Return the [X, Y] coordinate for the center point of the cell that contains the specified text.  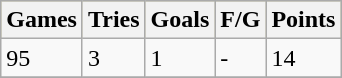
Goals [180, 20]
14 [304, 58]
Tries [114, 20]
Points [304, 20]
1 [180, 58]
3 [114, 58]
F/G [240, 20]
95 [42, 58]
Games [42, 20]
- [240, 58]
